Return [x, y] of the center of cell containing provided text 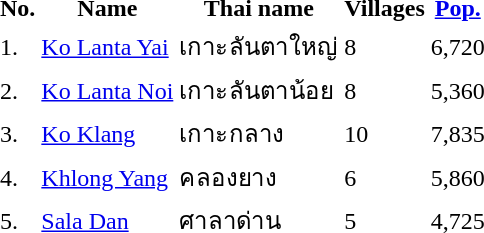
6 [384, 177]
คลองยาง [259, 177]
Ko Lanta Noi [108, 90]
Ko Klang [108, 134]
Ko Lanta Yai [108, 46]
เกาะลันตาน้อย [259, 90]
10 [384, 134]
เกาะลันตาใหญ่ [259, 46]
Khlong Yang [108, 177]
เกาะกลาง [259, 134]
